Locate the cell with the specified text and output its [x, y] center coordinate. 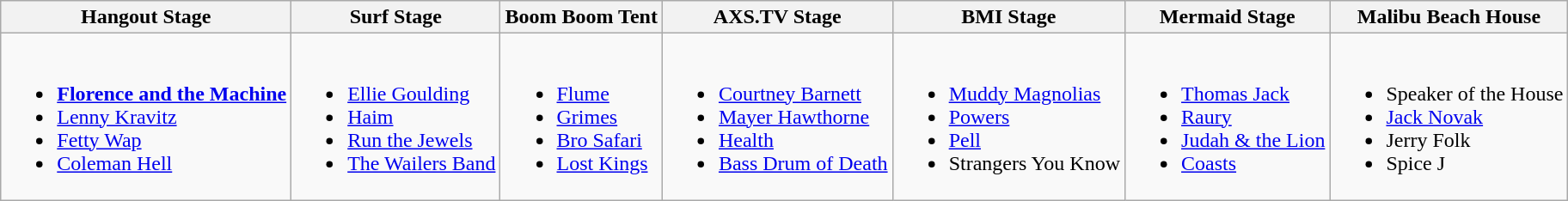
Muddy MagnoliasPowersPellStrangers You Know [1008, 117]
Malibu Beach House [1449, 17]
Mermaid Stage [1228, 17]
Ellie GouldingHaimRun the JewelsThe Wailers Band [395, 117]
Hangout Stage [146, 17]
Speaker of the HouseJack NovakJerry FolkSpice J [1449, 117]
FlumeGrimesBro SafariLost Kings [581, 117]
BMI Stage [1008, 17]
AXS.TV Stage [777, 17]
Boom Boom Tent [581, 17]
Florence and the MachineLenny KravitzFetty WapColeman Hell [146, 117]
Surf Stage [395, 17]
Thomas JackRauryJudah & the LionCoasts [1228, 117]
Courtney BarnettMayer HawthorneHealthBass Drum of Death [777, 117]
